Detect which cell encompasses the target text, then output its (x, y) center coordinate. 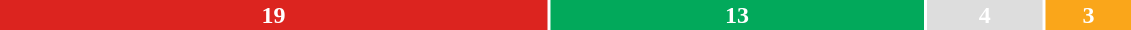
4 (984, 15)
3 (1088, 15)
13 (737, 15)
19 (274, 15)
